Extract the [x, y] coordinate from the center of the cell holding the provided text.  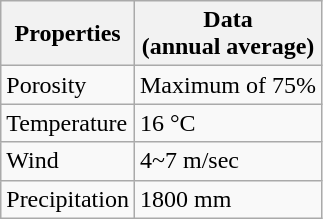
16 °C [228, 123]
Maximum of 75% [228, 85]
Temperature [68, 123]
4~7 m/sec [228, 161]
1800 mm [228, 199]
Properties [68, 34]
Wind [68, 161]
Porosity [68, 85]
Data (annual average) [228, 34]
Precipitation [68, 199]
